Determine the [X, Y] coordinate at the center of the cell enclosing the given text.  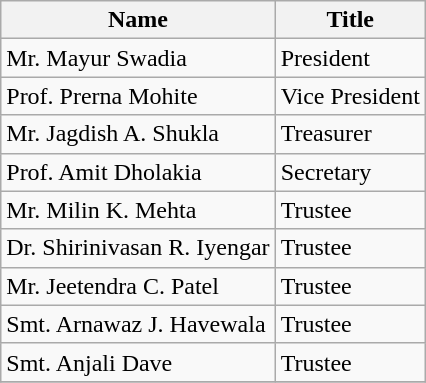
Treasurer [350, 134]
Mr. Mayur Swadia [138, 58]
Smt. Arnawaz J. Havewala [138, 324]
Mr. Milin K. Mehta [138, 210]
Title [350, 20]
Dr. Shirinivasan R. Iyengar [138, 248]
Vice President [350, 96]
Prof. Amit Dholakia [138, 172]
Prof. Prerna Mohite [138, 96]
Secretary [350, 172]
Name [138, 20]
Mr. Jeetendra C. Patel [138, 286]
Mr. Jagdish A. Shukla [138, 134]
President [350, 58]
Smt. Anjali Dave [138, 362]
